Determine the (x, y) coordinate at the center of the cell enclosing the given text.  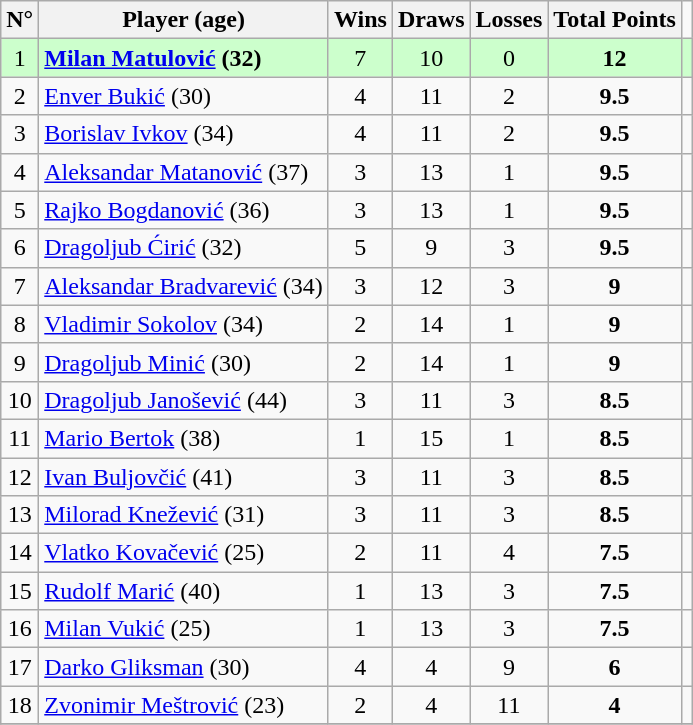
Rudolf Marić (40) (184, 591)
Borislav Ivkov (34) (184, 134)
Ivan Buljovčić (41) (184, 477)
Total Points (615, 20)
17 (20, 667)
Dragoljub Minić (30) (184, 362)
Dragoljub Janošević (44) (184, 400)
Draws (431, 20)
Losses (509, 20)
Vlatko Kovačević (25) (184, 553)
Player (age) (184, 20)
Aleksandar Matanović (37) (184, 172)
Darko Gliksman (30) (184, 667)
Dragoljub Ćirić (32) (184, 248)
Milorad Knežević (31) (184, 515)
Rajko Bogdanović (36) (184, 210)
Aleksandar Bradvarević (34) (184, 286)
16 (20, 629)
0 (509, 58)
N° (20, 20)
Mario Bertok (38) (184, 438)
18 (20, 705)
Milan Matulović (32) (184, 58)
Vladimir Sokolov (34) (184, 324)
8 (20, 324)
Enver Bukić (30) (184, 96)
Wins (360, 20)
Milan Vukić (25) (184, 629)
Zvonimir Meštrović (23) (184, 705)
